Search for the cell housing the specified text and yield its [x, y] center coordinate. 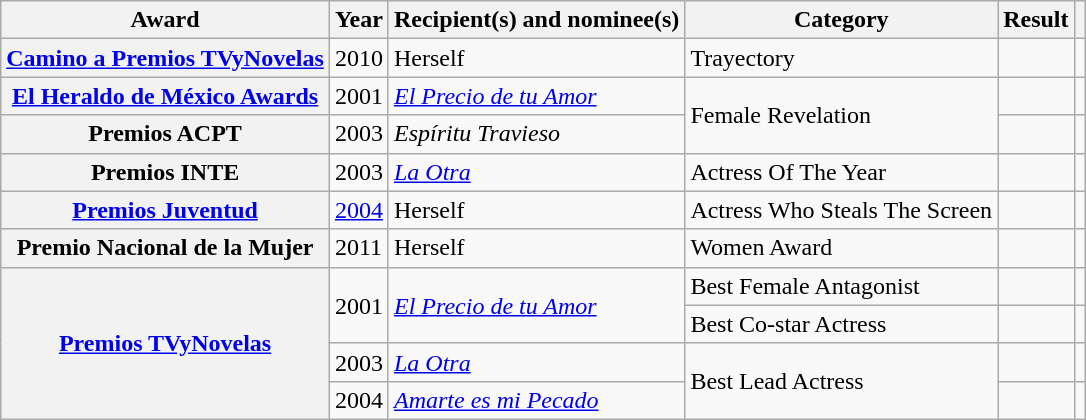
Award [166, 20]
Recipient(s) and nominee(s) [536, 20]
Result [1036, 20]
Actress Who Steals The Screen [842, 210]
Premios Juventud [166, 210]
El Heraldo de México Awards [166, 96]
Premios INTE [166, 172]
Premios ACPT [166, 134]
2010 [358, 58]
Premios TVyNovelas [166, 343]
Premio Nacional de la Mujer [166, 248]
Year [358, 20]
Best Lead Actress [842, 381]
Women Award [842, 248]
Trayectory [842, 58]
Best Female Antagonist [842, 286]
Female Revelation [842, 115]
Amarte es mi Pecado [536, 400]
Actress Of The Year [842, 172]
Camino a Premios TVyNovelas [166, 58]
Espíritu Travieso [536, 134]
2011 [358, 248]
Best Co-star Actress [842, 324]
Category [842, 20]
